Return [X, Y] of the center of cell containing provided text 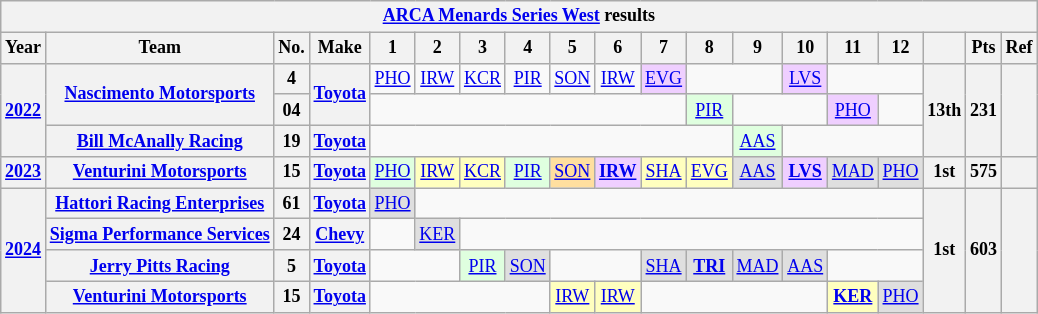
2023 [24, 172]
575 [984, 172]
3 [483, 48]
19 [292, 140]
2 [438, 48]
Chevy [340, 234]
Make [340, 48]
61 [292, 204]
7 [664, 48]
Pts [984, 48]
12 [900, 48]
ARCA Menards Series West results [519, 16]
24 [292, 234]
04 [292, 110]
2024 [24, 250]
Sigma Performance Services [160, 234]
10 [806, 48]
Jerry Pitts Racing [160, 266]
Hattori Racing Enterprises [160, 204]
No. [292, 48]
Ref [1019, 48]
TRI [709, 266]
Team [160, 48]
9 [758, 48]
11 [854, 48]
1 [392, 48]
8 [709, 48]
13th [944, 110]
603 [984, 250]
Bill McAnally Racing [160, 140]
2022 [24, 110]
Year [24, 48]
231 [984, 110]
Nascimento Motorsports [160, 94]
6 [618, 48]
